Provide the [x, y] coordinate of the cell's center where the given text is located.  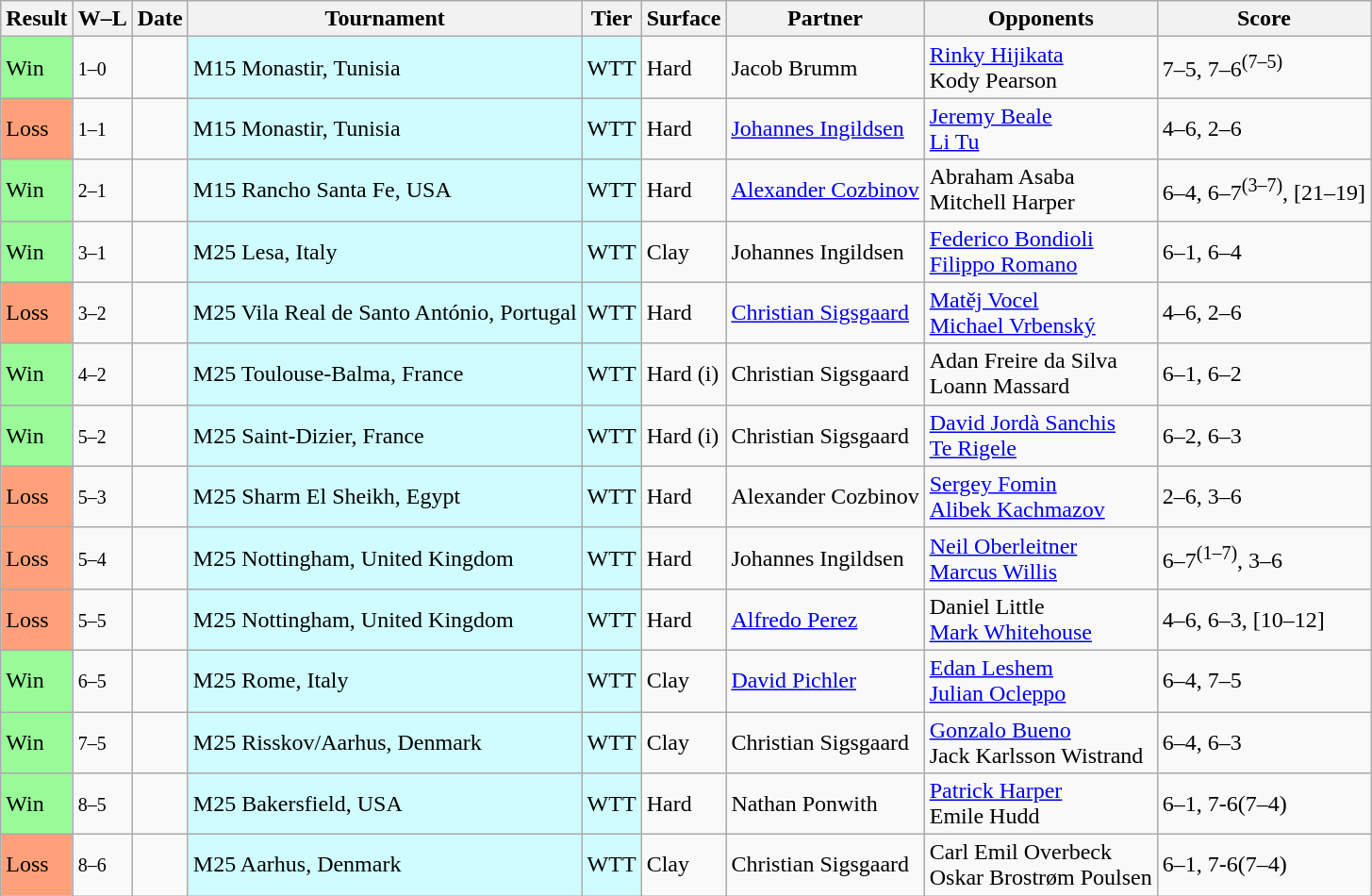
3–2 [102, 313]
6–5 [102, 681]
4–6, 6–3, [10–12] [1264, 619]
Neil Oberleitner Marcus Willis [1041, 558]
Daniel Little Mark Whitehouse [1041, 619]
1–0 [102, 68]
7–5, 7–6(7–5) [1264, 68]
Surface [684, 19]
3–1 [102, 251]
5–4 [102, 558]
5–3 [102, 496]
M25 Rome, Italy [385, 681]
Nathan Ponwith [825, 804]
4–2 [102, 373]
M25 Sharm El Sheikh, Egypt [385, 496]
Tier [611, 19]
6–2, 6–3 [1264, 436]
5–5 [102, 619]
Matěj Vocel Michael Vrbenský [1041, 313]
1–1 [102, 128]
Rinky Hijikata Kody Pearson [1041, 68]
M25 Vila Real de Santo António, Portugal [385, 313]
Gonzalo Bueno Jack Karlsson Wistrand [1041, 741]
Jacob Brumm [825, 68]
Jeremy Beale Li Tu [1041, 128]
Date [160, 19]
6–7(1–7), 3–6 [1264, 558]
6–1, 6–2 [1264, 373]
8–6 [102, 866]
Tournament [385, 19]
M25 Saint-Dizier, France [385, 436]
David Jordà Sanchis Te Rigele [1041, 436]
M15 Rancho Santa Fe, USA [385, 191]
Edan Leshem Julian Ocleppo [1041, 681]
7–5 [102, 741]
2–6, 3–6 [1264, 496]
Result [37, 19]
M25 Risskov/Aarhus, Denmark [385, 741]
6–4, 6–7(3–7), [21–19] [1264, 191]
Score [1264, 19]
5–2 [102, 436]
Adan Freire da Silva Loann Massard [1041, 373]
8–5 [102, 804]
M25 Bakersfield, USA [385, 804]
Sergey Fomin Alibek Kachmazov [1041, 496]
W–L [102, 19]
2–1 [102, 191]
Partner [825, 19]
M25 Toulouse-Balma, France [385, 373]
Federico Bondioli Filippo Romano [1041, 251]
6–1, 6–4 [1264, 251]
M25 Aarhus, Denmark [385, 866]
David Pichler [825, 681]
6–4, 6–3 [1264, 741]
Alfredo Perez [825, 619]
Opponents [1041, 19]
Abraham Asaba Mitchell Harper [1041, 191]
6–4, 7–5 [1264, 681]
Patrick Harper Emile Hudd [1041, 804]
Carl Emil Overbeck Oskar Brostrøm Poulsen [1041, 866]
M25 Lesa, Italy [385, 251]
